Search for the cell housing the specified text and yield its [X, Y] center coordinate. 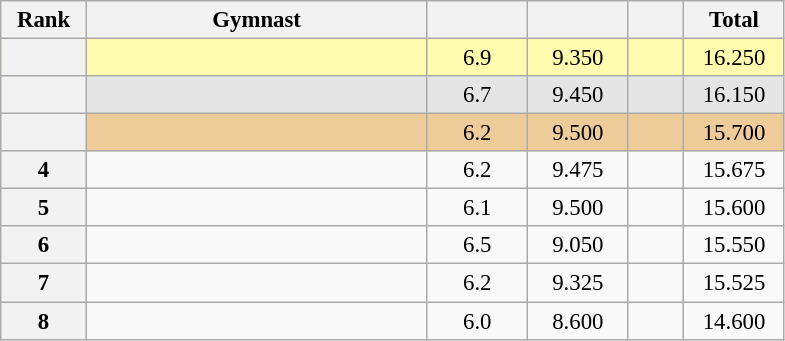
16.250 [734, 58]
5 [44, 208]
8.600 [578, 321]
Gymnast [256, 20]
15.550 [734, 245]
9.325 [578, 283]
9.350 [578, 58]
14.600 [734, 321]
9.450 [578, 95]
8 [44, 321]
15.700 [734, 133]
7 [44, 283]
9.050 [578, 245]
Rank [44, 20]
15.600 [734, 208]
6.7 [478, 95]
4 [44, 170]
9.475 [578, 170]
6.1 [478, 208]
16.150 [734, 95]
6.9 [478, 58]
6.5 [478, 245]
Total [734, 20]
6.0 [478, 321]
6 [44, 245]
15.675 [734, 170]
15.525 [734, 283]
